Return the [X, Y] coordinate for the center point of the cell that contains the specified text.  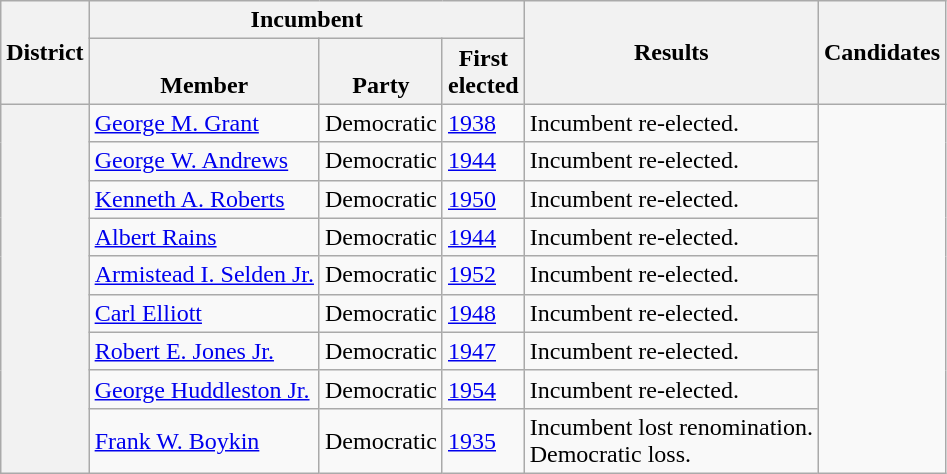
Firstelected [483, 72]
1952 [483, 275]
1954 [483, 389]
1950 [483, 199]
1947 [483, 351]
Carl Elliott [204, 313]
Robert E. Jones Jr. [204, 351]
Incumbent [306, 20]
George Huddleston Jr. [204, 389]
George M. Grant [204, 123]
Results [671, 52]
George W. Andrews [204, 161]
Armistead I. Selden Jr. [204, 275]
1938 [483, 123]
Candidates [882, 52]
Albert Rains [204, 237]
1935 [483, 440]
1948 [483, 313]
Frank W. Boykin [204, 440]
District [45, 52]
Kenneth A. Roberts [204, 199]
Member [204, 72]
Party [380, 72]
Incumbent lost renomination.Democratic loss. [671, 440]
